For the text-containing cell, return its midpoint in [x, y] coordinate format. 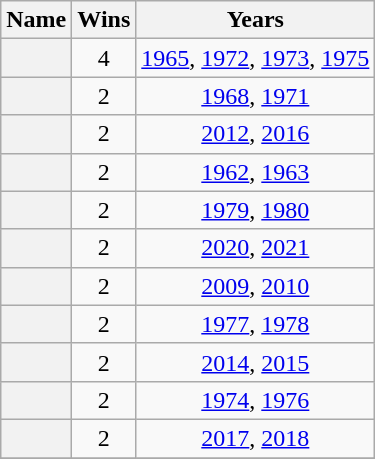
2009, 2010 [256, 286]
1968, 1971 [256, 96]
1974, 1976 [256, 400]
4 [104, 58]
Years [256, 20]
2014, 2015 [256, 362]
1977, 1978 [256, 324]
1979, 1980 [256, 210]
Name [36, 20]
1965, 1972, 1973, 1975 [256, 58]
2020, 2021 [256, 248]
Wins [104, 20]
1962, 1963 [256, 172]
2012, 2016 [256, 134]
2017, 2018 [256, 438]
